Output the [X, Y] coordinate of the center of the cell containing the given text.  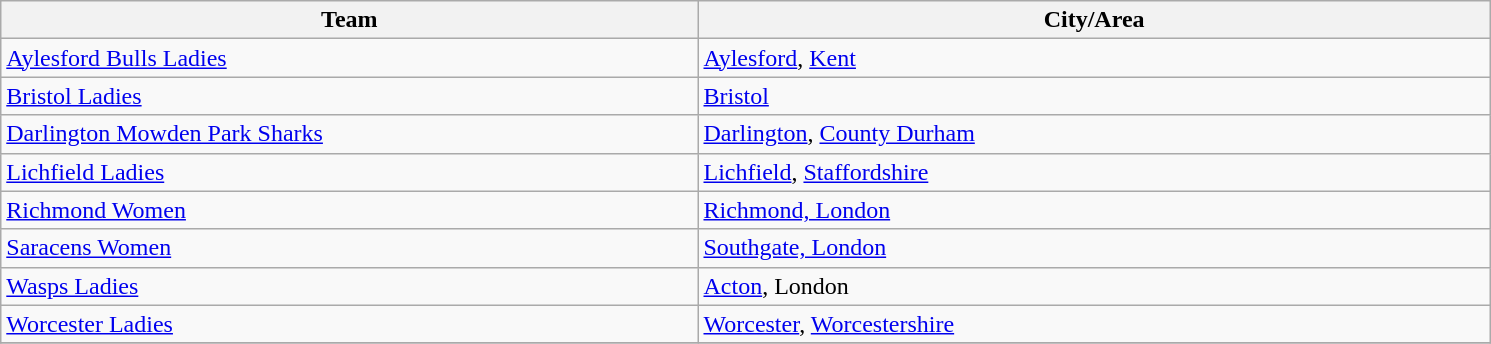
Bristol Ladies [350, 96]
Richmond Women [350, 210]
Aylesford Bulls Ladies [350, 58]
Wasps Ladies [350, 286]
Lichfield Ladies [350, 172]
Worcester, Worcestershire [1094, 324]
City/Area [1094, 20]
Team [350, 20]
Worcester Ladies [350, 324]
Darlington Mowden Park Sharks [350, 134]
Darlington, County Durham [1094, 134]
Acton, London [1094, 286]
Lichfield, Staffordshire [1094, 172]
Bristol [1094, 96]
Southgate, London [1094, 248]
Saracens Women [350, 248]
Richmond, London [1094, 210]
Aylesford, Kent [1094, 58]
